For the text-containing cell, return its midpoint in (x, y) coordinate format. 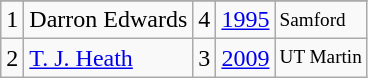
T. J. Heath (108, 58)
UT Martin (320, 58)
Samford (320, 20)
2009 (246, 58)
3 (204, 58)
Darron Edwards (108, 20)
2 (12, 58)
1995 (246, 20)
1 (12, 20)
4 (204, 20)
